Return (X, Y) of the center of cell containing provided text 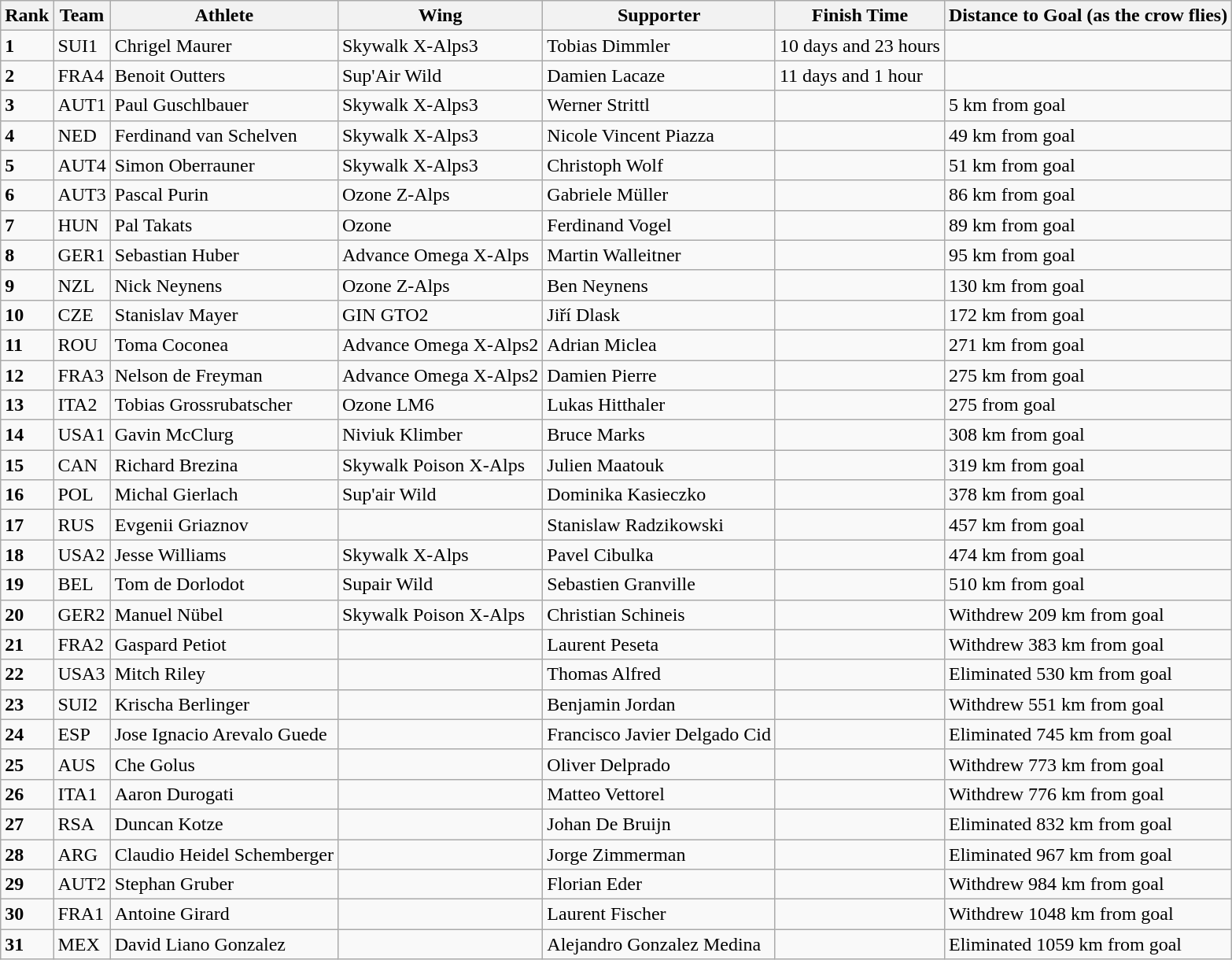
Bruce Marks (659, 435)
172 km from goal (1087, 315)
Richard Brezina (223, 465)
Ferdinand van Schelven (223, 135)
308 km from goal (1087, 435)
15 (27, 465)
20 (27, 615)
Julien Maatouk (659, 465)
Damien Lacaze (659, 76)
FRA3 (82, 375)
95 km from goal (1087, 255)
24 (27, 734)
Martin Walleitner (659, 255)
Jose Ignacio Arevalo Guede (223, 734)
4 (27, 135)
Withdrew 773 km from goal (1087, 764)
Distance to Goal (as the crow flies) (1087, 16)
Eliminated 530 km from goal (1087, 674)
Niviuk Klimber (440, 435)
Benoit Outters (223, 76)
Sup'air Wild (440, 495)
10 (27, 315)
Aaron Durogati (223, 794)
CZE (82, 315)
GIN GTO2 (440, 315)
86 km from goal (1087, 195)
22 (27, 674)
Stanislaw Radzikowski (659, 525)
31 (27, 944)
Matteo Vettorel (659, 794)
11 days and 1 hour (859, 76)
5 km from goal (1087, 105)
Sebastien Granville (659, 585)
Skywalk X-Alps (440, 555)
25 (27, 764)
AUT1 (82, 105)
10 days and 23 hours (859, 46)
23 (27, 704)
Claudio Heidel Schemberger (223, 854)
89 km from goal (1087, 225)
Eliminated 832 km from goal (1087, 824)
Florian Eder (659, 884)
Withdrew 551 km from goal (1087, 704)
AUT4 (82, 165)
Ben Neynens (659, 285)
AUT2 (82, 884)
26 (27, 794)
7 (27, 225)
Mitch Riley (223, 674)
27 (27, 824)
Ferdinand Vogel (659, 225)
Withdrew 209 km from goal (1087, 615)
Tobias Grossrubatscher (223, 405)
16 (27, 495)
Sebastian Huber (223, 255)
510 km from goal (1087, 585)
GER2 (82, 615)
Gaspard Petiot (223, 644)
Benjamin Jordan (659, 704)
457 km from goal (1087, 525)
Ozone LM6 (440, 405)
FRA4 (82, 76)
USA2 (82, 555)
12 (27, 375)
Damien Pierre (659, 375)
378 km from goal (1087, 495)
POL (82, 495)
Withdrew 776 km from goal (1087, 794)
2 (27, 76)
Nelson de Freyman (223, 375)
13 (27, 405)
AUT3 (82, 195)
Rank (27, 16)
Tobias Dimmler (659, 46)
8 (27, 255)
Johan De Bruijn (659, 824)
SUI1 (82, 46)
Stephan Gruber (223, 884)
Withdrew 1048 km from goal (1087, 914)
21 (27, 644)
Athlete (223, 16)
FRA2 (82, 644)
FRA1 (82, 914)
RSA (82, 824)
Antoine Girard (223, 914)
Eliminated 967 km from goal (1087, 854)
Christoph Wolf (659, 165)
Duncan Kotze (223, 824)
RUS (82, 525)
Advance Omega X-Alps (440, 255)
275 km from goal (1087, 375)
3 (27, 105)
Eliminated 745 km from goal (1087, 734)
Withdrew 984 km from goal (1087, 884)
Evgenii Griaznov (223, 525)
6 (27, 195)
49 km from goal (1087, 135)
275 from goal (1087, 405)
30 (27, 914)
18 (27, 555)
Paul Guschlbauer (223, 105)
CAN (82, 465)
Ozone (440, 225)
Lukas Hitthaler (659, 405)
Laurent Fischer (659, 914)
Eliminated 1059 km from goal (1087, 944)
Wing (440, 16)
14 (27, 435)
Pascal Purin (223, 195)
NZL (82, 285)
USA1 (82, 435)
9 (27, 285)
NED (82, 135)
474 km from goal (1087, 555)
Laurent Peseta (659, 644)
Werner Strittl (659, 105)
Michal Gierlach (223, 495)
Gavin McClurg (223, 435)
Gabriele Müller (659, 195)
David Liano Gonzalez (223, 944)
11 (27, 345)
271 km from goal (1087, 345)
Pavel Cibulka (659, 555)
Krischa Berlinger (223, 704)
Simon Oberrauner (223, 165)
Supporter (659, 16)
Jorge Zimmerman (659, 854)
AUS (82, 764)
Christian Schineis (659, 615)
51 km from goal (1087, 165)
USA3 (82, 674)
Chrigel Maurer (223, 46)
1 (27, 46)
Thomas Alfred (659, 674)
Che Golus (223, 764)
GER1 (82, 255)
19 (27, 585)
MEX (82, 944)
ITA2 (82, 405)
Tom de Dorlodot (223, 585)
ARG (82, 854)
130 km from goal (1087, 285)
Finish Time (859, 16)
Francisco Javier Delgado Cid (659, 734)
319 km from goal (1087, 465)
Withdrew 383 km from goal (1087, 644)
ROU (82, 345)
Supair Wild (440, 585)
29 (27, 884)
Nicole Vincent Piazza (659, 135)
Sup'Air Wild (440, 76)
Manuel Nübel (223, 615)
Adrian Miclea (659, 345)
Jiří Dlask (659, 315)
Jesse Williams (223, 555)
SUI2 (82, 704)
Dominika Kasieczko (659, 495)
Pal Takats (223, 225)
Oliver Delprado (659, 764)
ITA1 (82, 794)
Toma Coconea (223, 345)
BEL (82, 585)
Stanislav Mayer (223, 315)
Alejandro Gonzalez Medina (659, 944)
5 (27, 165)
17 (27, 525)
28 (27, 854)
Nick Neynens (223, 285)
HUN (82, 225)
Team (82, 16)
ESP (82, 734)
